From the cell containing the given text, extract its center point as [x, y] coordinate. 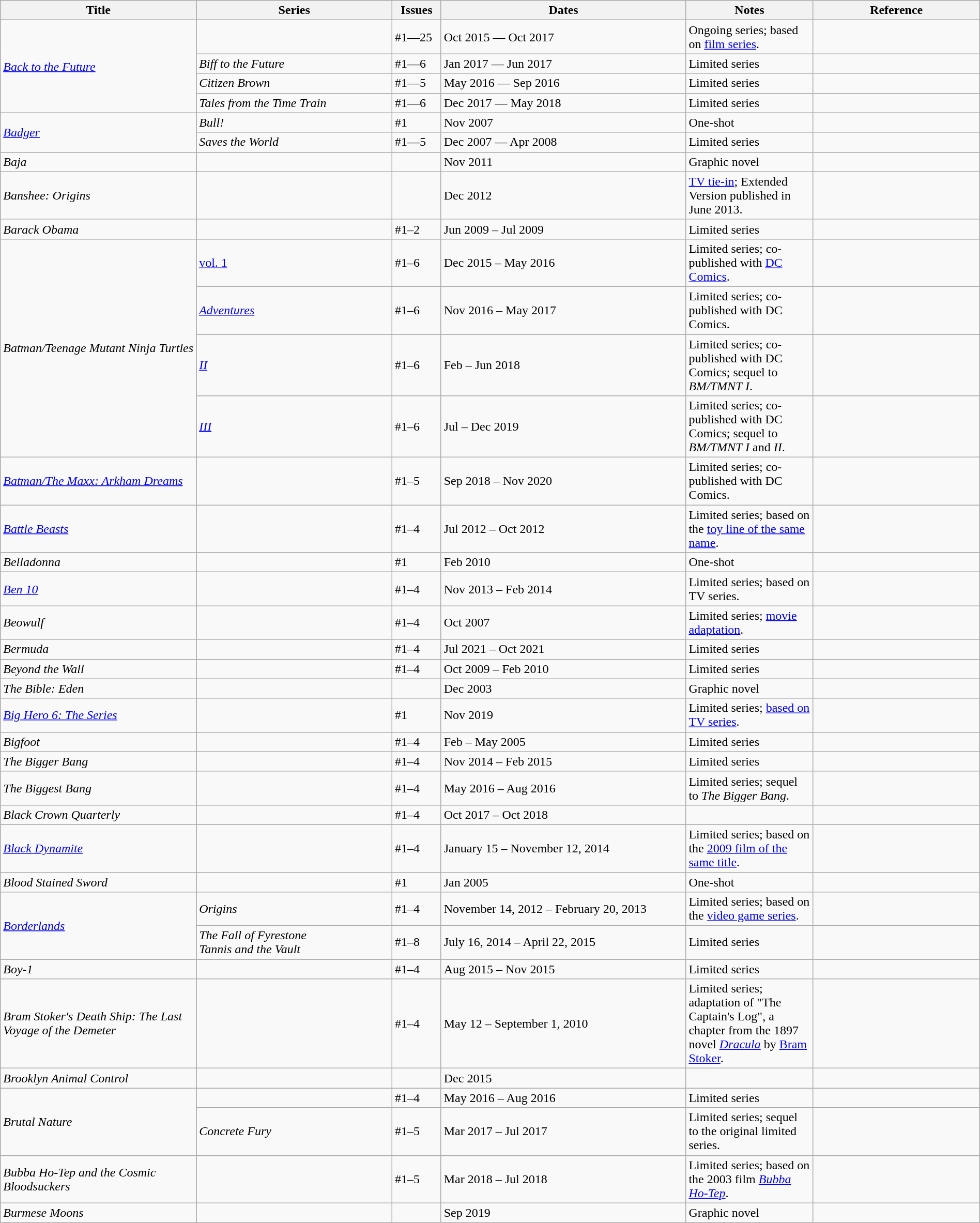
Title [98, 10]
Limited series; adaptation of "The Captain's Log", a chapter from the 1897 novel Dracula by Bram Stoker. [749, 1023]
Limited series; co-published with DC Comics; sequel to BM/TMNT I. [749, 365]
Limited series; based on the video game series. [749, 909]
Feb 2010 [563, 562]
Big Hero 6: The Series [98, 715]
Nov 2014 – Feb 2015 [563, 761]
Bubba Ho-Tep and the Cosmic Bloodsuckers [98, 1179]
Blood Stained Sword [98, 882]
Limited series; co-published with DC Comics; sequel to BM/TMNT I and II. [749, 427]
Mar 2017 – Jul 2017 [563, 1132]
Battle Beasts [98, 529]
Nov 2007 [563, 123]
Feb – Jun 2018 [563, 365]
Burmese Moons [98, 1213]
Nov 2016 – May 2017 [563, 310]
Boy-1 [98, 969]
Sep 2018 – Nov 2020 [563, 481]
Jan 2005 [563, 882]
Adventures [295, 310]
Sep 2019 [563, 1213]
Limited series; based on the 2009 film of the same title. [749, 848]
Banshee: Origins [98, 195]
Aug 2015 – Nov 2015 [563, 969]
#1–8 [417, 943]
Borderlands [98, 926]
Nov 2011 [563, 162]
Feb – May 2005 [563, 742]
Tales from the Time Train [295, 103]
Oct 2007 [563, 622]
Nov 2013 – Feb 2014 [563, 589]
Jul – Dec 2019 [563, 427]
Bram Stoker's Death Ship: The Last Voyage of the Demeter [98, 1023]
May 12 – September 1, 2010 [563, 1023]
Limited series; sequel to The Bigger Bang. [749, 788]
Jul 2021 – Oct 2021 [563, 649]
Black Dynamite [98, 848]
Dates [563, 10]
The Bigger Bang [98, 761]
The Bible: Eden [98, 689]
Barack Obama [98, 229]
Issues [417, 10]
Jul 2012 – Oct 2012 [563, 529]
Ben 10 [98, 589]
Citizen Brown [295, 83]
Oct 2017 – Oct 2018 [563, 815]
vol. 1 [295, 263]
Notes [749, 10]
January 15 – November 12, 2014 [563, 848]
Baja [98, 162]
Dec 2003 [563, 689]
Mar 2018 – Jul 2018 [563, 1179]
Origins [295, 909]
The Fall of FyrestoneTannis and the Vault [295, 943]
The Biggest Bang [98, 788]
TV tie-in; Extended Version published in June 2013. [749, 195]
Dec 2007 — Apr 2008 [563, 142]
Dec 2012 [563, 195]
Concrete Fury [295, 1132]
Limited series; based on the toy line of the same name. [749, 529]
Brutal Nature [98, 1122]
Reference [896, 10]
Bull! [295, 123]
Limited series; movie adaptation. [749, 622]
Limited series; based on the 2003 film Bubba Ho-Tep. [749, 1179]
#1–2 [417, 229]
II [295, 365]
Oct 2015 — Oct 2017 [563, 37]
Batman/The Maxx: Arkham Dreams [98, 481]
Beowulf [98, 622]
#1—25 [417, 37]
Bermuda [98, 649]
Limited series; sequel to the original limited series. [749, 1132]
July 16, 2014 – April 22, 2015 [563, 943]
Beyond the Wall [98, 669]
Dec 2015 – May 2016 [563, 263]
III [295, 427]
Bigfoot [98, 742]
Oct 2009 – Feb 2010 [563, 669]
Biff to the Future [295, 64]
November 14, 2012 – February 20, 2013 [563, 909]
Ongoing series; based on film series. [749, 37]
Black Crown Quarterly [98, 815]
Nov 2019 [563, 715]
Dec 2015 [563, 1078]
Dec 2017 — May 2018 [563, 103]
Back to the Future [98, 66]
Jun 2009 – Jul 2009 [563, 229]
Badger [98, 132]
May 2016 — Sep 2016 [563, 83]
Brooklyn Animal Control [98, 1078]
Belladonna [98, 562]
Batman/Teenage Mutant Ninja Turtles [98, 348]
Jan 2017 — Jun 2017 [563, 64]
Saves the World [295, 142]
Series [295, 10]
